Extract the (X, Y) coordinate from the center of the cell holding the provided text.  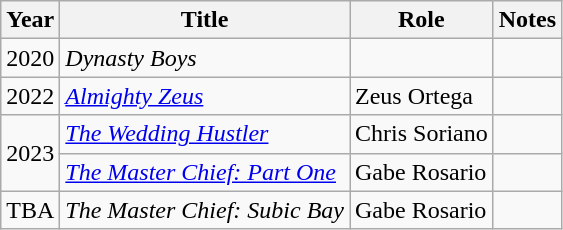
Almighty Zeus (205, 96)
Role (422, 20)
Title (205, 20)
Chris Soriano (422, 134)
2023 (30, 153)
Notes (527, 20)
The Master Chief: Part One (205, 172)
TBA (30, 210)
Zeus Ortega (422, 96)
Year (30, 20)
2022 (30, 96)
The Master Chief: Subic Bay (205, 210)
The Wedding Hustler (205, 134)
Dynasty Boys (205, 58)
2020 (30, 58)
